Search for the cell housing the specified text and yield its [X, Y] center coordinate. 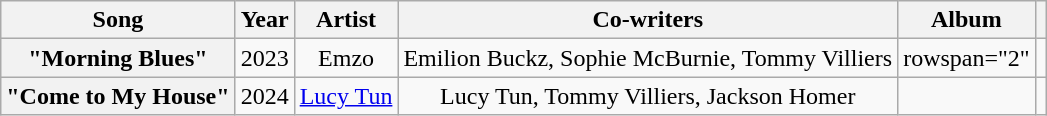
Lucy Tun, Tommy Villiers, Jackson Homer [648, 96]
"Come to My House" [118, 96]
Song [118, 20]
Emzo [346, 58]
Artist [346, 20]
Lucy Tun [346, 96]
Year [264, 20]
rowspan="2" [967, 58]
2023 [264, 58]
Emilion Buckz, Sophie McBurnie, Tommy Villiers [648, 58]
Album [967, 20]
2024 [264, 96]
Co-writers [648, 20]
"Morning Blues" [118, 58]
